Capture the cell that displays the provided text and extract its (x, y) central coordinate. 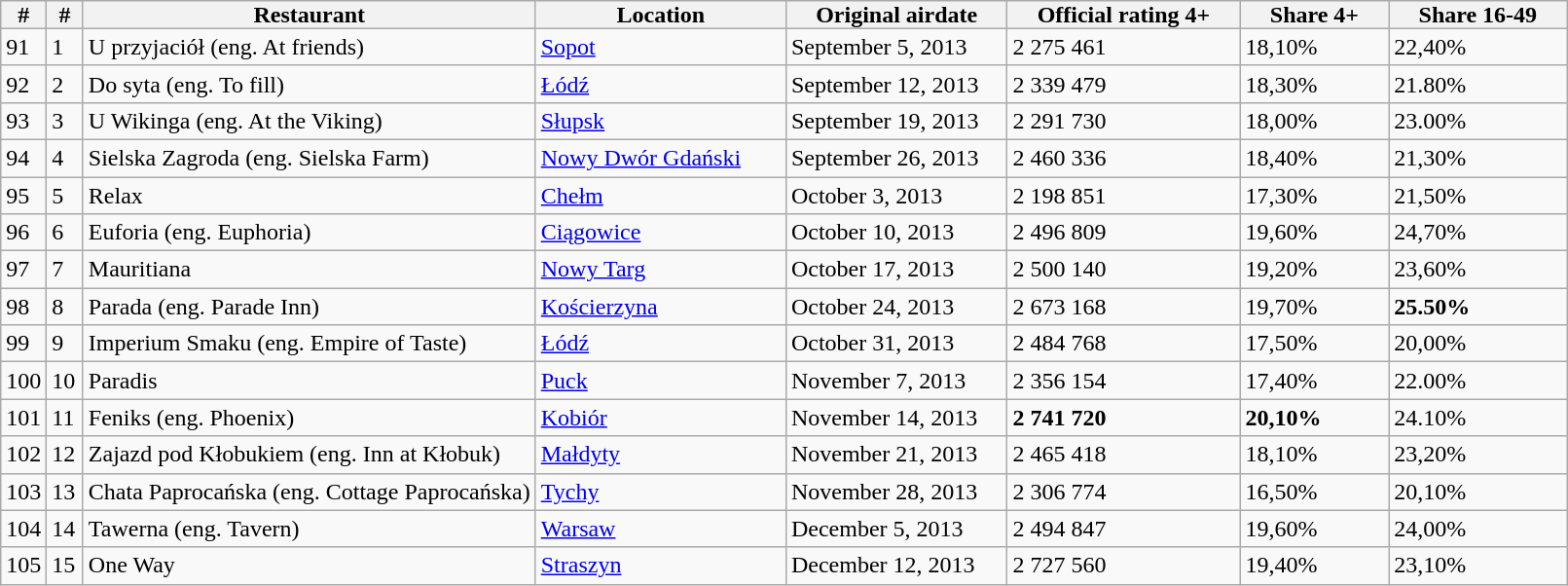
U przyjaciół (eng. At friends) (310, 47)
U Wikinga (eng. At the Viking) (310, 121)
23,60% (1477, 270)
Kościerzyna (660, 307)
Sielska Zagroda (eng. Sielska Farm) (310, 158)
Share 16-49 (1477, 15)
October 10, 2013 (895, 233)
21,50% (1477, 196)
97 (23, 270)
Ciągowice (660, 233)
2 496 809 (1123, 233)
Warsaw (660, 529)
24,70% (1477, 233)
Słupsk (660, 121)
19,40% (1314, 566)
Kobiór (660, 418)
16,50% (1314, 492)
23,20% (1477, 455)
September 26, 2013 (895, 158)
22.00% (1477, 381)
11 (65, 418)
19,70% (1314, 307)
Feniks (eng. Phoenix) (310, 418)
Parada (eng. Parade Inn) (310, 307)
December 5, 2013 (895, 529)
Relax (310, 196)
10 (65, 381)
Location (660, 15)
91 (23, 47)
November 28, 2013 (895, 492)
2 198 851 (1123, 196)
3 (65, 121)
14 (65, 529)
95 (23, 196)
October 31, 2013 (895, 344)
103 (23, 492)
November 14, 2013 (895, 418)
2 (65, 84)
4 (65, 158)
21,30% (1477, 158)
104 (23, 529)
Tawerna (eng. Tavern) (310, 529)
2 291 730 (1123, 121)
17,40% (1314, 381)
Tychy (660, 492)
98 (23, 307)
2 673 168 (1123, 307)
15 (65, 566)
Original airdate (895, 15)
6 (65, 233)
23.00% (1477, 121)
18,00% (1314, 121)
2 741 720 (1123, 418)
Puck (660, 381)
Chata Paprocańska (eng. Cottage Paprocańska) (310, 492)
November 7, 2013 (895, 381)
93 (23, 121)
September 19, 2013 (895, 121)
October 24, 2013 (895, 307)
19,20% (1314, 270)
2 727 560 (1123, 566)
18,30% (1314, 84)
12 (65, 455)
25.50% (1477, 307)
18,40% (1314, 158)
One Way (310, 566)
Zajazd pod Kłobukiem (eng. Inn at Kłobuk) (310, 455)
Straszyn (660, 566)
99 (23, 344)
2 460 336 (1123, 158)
Do syta (eng. To fill) (310, 84)
2 356 154 (1123, 381)
24,00% (1477, 529)
2 339 479 (1123, 84)
Euforia (eng. Euphoria) (310, 233)
December 12, 2013 (895, 566)
2 494 847 (1123, 529)
2 306 774 (1123, 492)
October 3, 2013 (895, 196)
Nowy Dwór Gdański (660, 158)
2 500 140 (1123, 270)
Share 4+ (1314, 15)
13 (65, 492)
24.10% (1477, 418)
Mauritiana (310, 270)
5 (65, 196)
8 (65, 307)
Official rating 4+ (1123, 15)
105 (23, 566)
22,40% (1477, 47)
2 465 418 (1123, 455)
101 (23, 418)
November 21, 2013 (895, 455)
100 (23, 381)
2 275 461 (1123, 47)
2 484 768 (1123, 344)
1 (65, 47)
Sopot (660, 47)
October 17, 2013 (895, 270)
Restaurant (310, 15)
23,10% (1477, 566)
96 (23, 233)
Małdyty (660, 455)
92 (23, 84)
102 (23, 455)
20,00% (1477, 344)
9 (65, 344)
Imperium Smaku (eng. Empire of Taste) (310, 344)
Chełm (660, 196)
21.80% (1477, 84)
17,50% (1314, 344)
17,30% (1314, 196)
Nowy Targ (660, 270)
September 5, 2013 (895, 47)
94 (23, 158)
Paradis (310, 381)
7 (65, 270)
September 12, 2013 (895, 84)
